Pinpoint the cell where the given text exists, returning its (X, Y) midpoint coordinate. 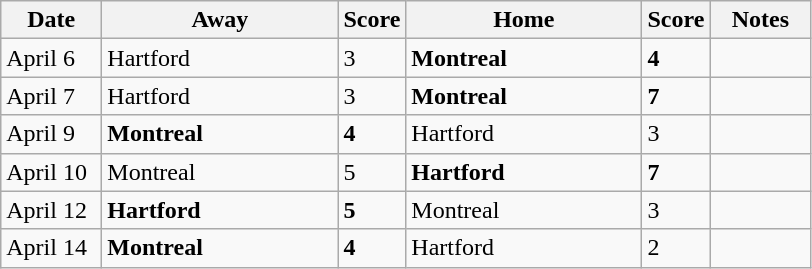
April 6 (52, 58)
Notes (760, 20)
Away (220, 20)
April 9 (52, 134)
Home (524, 20)
2 (676, 248)
April 10 (52, 172)
April 14 (52, 248)
April 12 (52, 210)
Date (52, 20)
April 7 (52, 96)
